From the cell containing the given text, extract its center point as [x, y] coordinate. 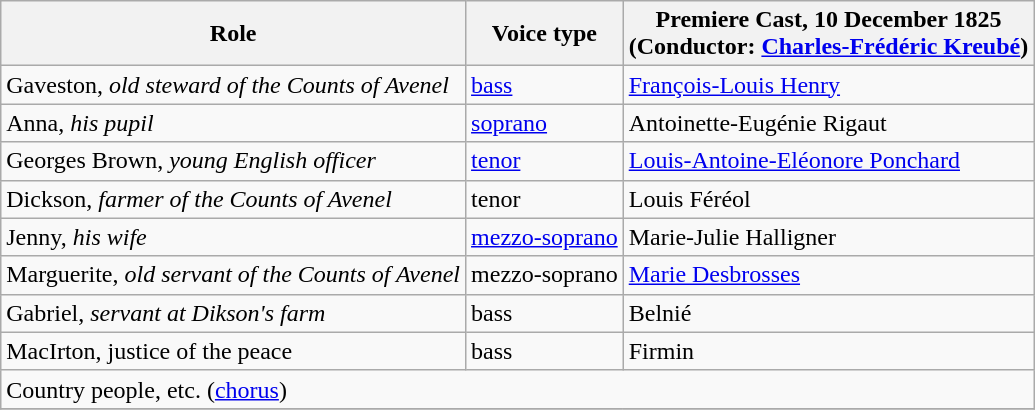
soprano [545, 123]
Georges Brown, young English officer [234, 161]
Country people, etc. (chorus) [518, 389]
Gabriel, servant at Dikson's farm [234, 313]
Louis-Antoine-Eléonore Ponchard [828, 161]
Firmin [828, 351]
Dickson, farmer of the Counts of Avenel [234, 199]
Marie Desbrosses [828, 275]
Belnié [828, 313]
Marguerite, old servant of the Counts of Avenel [234, 275]
Voice type [545, 34]
Role [234, 34]
Antoinette-Eugénie Rigaut [828, 123]
Jenny, his wife [234, 237]
Marie-Julie Halligner [828, 237]
Premiere Cast, 10 December 1825(Conductor: Charles-Frédéric Kreubé) [828, 34]
MacIrton, justice of the peace [234, 351]
Gaveston, old steward of the Counts of Avenel [234, 85]
Anna, his pupil [234, 123]
Louis Féréol [828, 199]
François-Louis Henry [828, 85]
